Detect which cell encompasses the target text, then output its (X, Y) center coordinate. 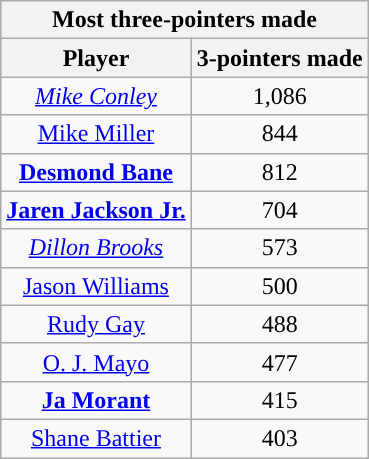
1,086 (280, 96)
812 (280, 172)
Mike Conley (96, 96)
Player (96, 58)
Dillon Brooks (96, 248)
Desmond Bane (96, 172)
3-pointers made (280, 58)
Ja Morant (96, 400)
573 (280, 248)
403 (280, 438)
415 (280, 400)
Mike Miller (96, 134)
Shane Battier (96, 438)
Jason Williams (96, 286)
704 (280, 210)
Rudy Gay (96, 324)
500 (280, 286)
488 (280, 324)
O. J. Mayo (96, 362)
Most three-pointers made (184, 20)
844 (280, 134)
477 (280, 362)
Jaren Jackson Jr. (96, 210)
